Detect which cell encompasses the target text, then output its [x, y] center coordinate. 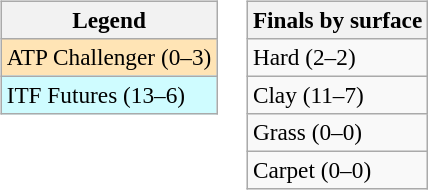
Grass (0–0) [337, 133]
Carpet (0–0) [337, 171]
Hard (2–2) [337, 57]
Clay (11–7) [337, 95]
ITF Futures (13–6) [108, 95]
Finals by surface [337, 20]
Legend [108, 20]
ATP Challenger (0–3) [108, 57]
